For the text-containing cell, return its midpoint in (X, Y) coordinate format. 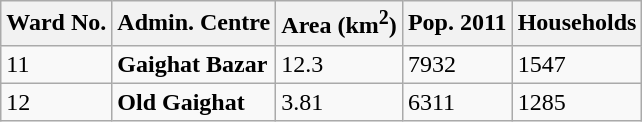
6311 (457, 102)
Admin. Centre (194, 24)
Old Gaighat (194, 102)
7932 (457, 64)
12.3 (340, 64)
11 (56, 64)
Ward No. (56, 24)
Households (577, 24)
Area (km2) (340, 24)
12 (56, 102)
1547 (577, 64)
Gaighat Bazar (194, 64)
Pop. 2011 (457, 24)
1285 (577, 102)
3.81 (340, 102)
